Extract the (x, y) coordinate from the center of the cell holding the provided text.  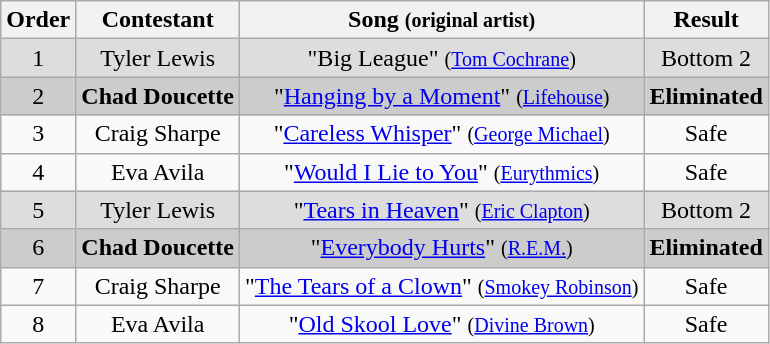
Contestant (158, 20)
Result (706, 20)
Order (38, 20)
4 (38, 172)
1 (38, 58)
7 (38, 286)
6 (38, 248)
"The Tears of a Clown" (Smokey Robinson) (442, 286)
3 (38, 134)
"Old Skool Love" (Divine Brown) (442, 324)
"Tears in Heaven" (Eric Clapton) (442, 210)
"Big League" (Tom Cochrane) (442, 58)
"Careless Whisper" (George Michael) (442, 134)
2 (38, 96)
Song (original artist) (442, 20)
5 (38, 210)
8 (38, 324)
"Hanging by a Moment" (Lifehouse) (442, 96)
"Would I Lie to You" (Eurythmics) (442, 172)
"Everybody Hurts" (R.E.M.) (442, 248)
